Locate the cell with the specified text and output its (x, y) center coordinate. 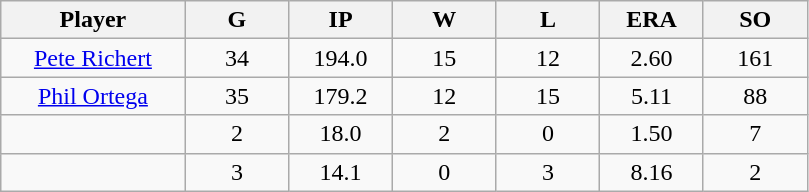
ERA (652, 20)
Player (93, 20)
8.16 (652, 172)
G (237, 20)
18.0 (341, 134)
34 (237, 58)
179.2 (341, 96)
2.60 (652, 58)
161 (755, 58)
88 (755, 96)
Pete Richert (93, 58)
7 (755, 134)
SO (755, 20)
35 (237, 96)
14.1 (341, 172)
W (444, 20)
Phil Ortega (93, 96)
194.0 (341, 58)
5.11 (652, 96)
1.50 (652, 134)
L (548, 20)
IP (341, 20)
